From the cell containing the given text, extract its center point as (X, Y) coordinate. 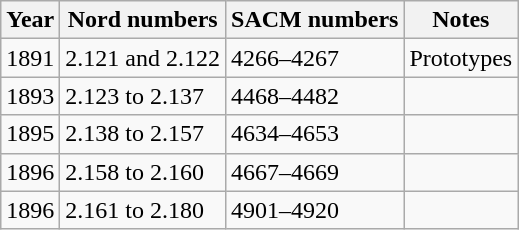
2.123 to 2.137 (143, 96)
2.138 to 2.157 (143, 134)
SACM numbers (315, 20)
4901–4920 (315, 210)
2.161 to 2.180 (143, 210)
2.121 and 2.122 (143, 58)
4266–4267 (315, 58)
1893 (30, 96)
Year (30, 20)
4667–4669 (315, 172)
4468–4482 (315, 96)
1891 (30, 58)
2.158 to 2.160 (143, 172)
Notes (461, 20)
1895 (30, 134)
4634–4653 (315, 134)
Nord numbers (143, 20)
Prototypes (461, 58)
